Output the (x, y) coordinate of the center of the cell containing the given text.  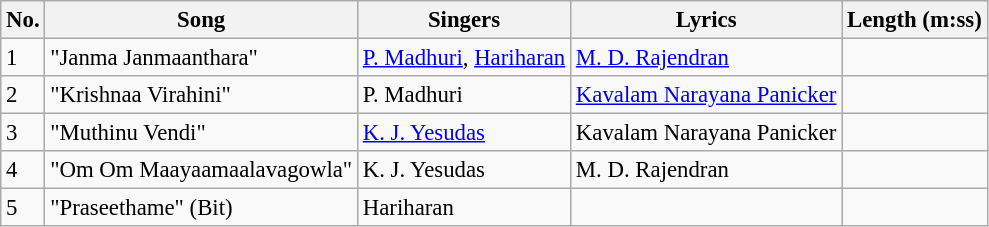
P. Madhuri (464, 95)
"Janma Janmaanthara" (202, 58)
2 (23, 95)
5 (23, 208)
No. (23, 20)
Singers (464, 20)
"Praseethame" (Bit) (202, 208)
Length (m:ss) (914, 20)
"Om Om Maayaamaalavagowla" (202, 170)
"Krishnaa Virahini" (202, 95)
Song (202, 20)
4 (23, 170)
P. Madhuri, Hariharan (464, 58)
"Muthinu Vendi" (202, 133)
3 (23, 133)
Hariharan (464, 208)
Lyrics (706, 20)
1 (23, 58)
